Find where the given text appears and provide that cell's center as [x, y] coordinate. 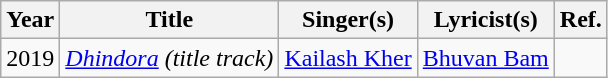
Bhuvan Bam [486, 58]
Ref. [580, 20]
Title [170, 20]
Singer(s) [348, 20]
Dhindora (title track) [170, 58]
Year [30, 20]
Kailash Kher [348, 58]
2019 [30, 58]
Lyricist(s) [486, 20]
